Find where the given text appears and provide that cell's center as [X, Y] coordinate. 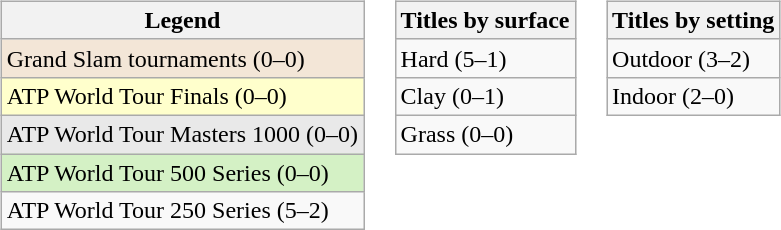
Hard (5–1) [485, 58]
Legend [182, 20]
ATP World Tour 500 Series (0–0) [182, 173]
Titles by surface [485, 20]
Outdoor (3–2) [694, 58]
ATP World Tour Finals (0–0) [182, 96]
Grass (0–0) [485, 134]
Clay (0–1) [485, 96]
ATP World Tour Masters 1000 (0–0) [182, 134]
Titles by setting [694, 20]
Indoor (2–0) [694, 96]
ATP World Tour 250 Series (5–2) [182, 211]
Grand Slam tournaments (0–0) [182, 58]
